Find where the given text appears and provide that cell's center as [x, y] coordinate. 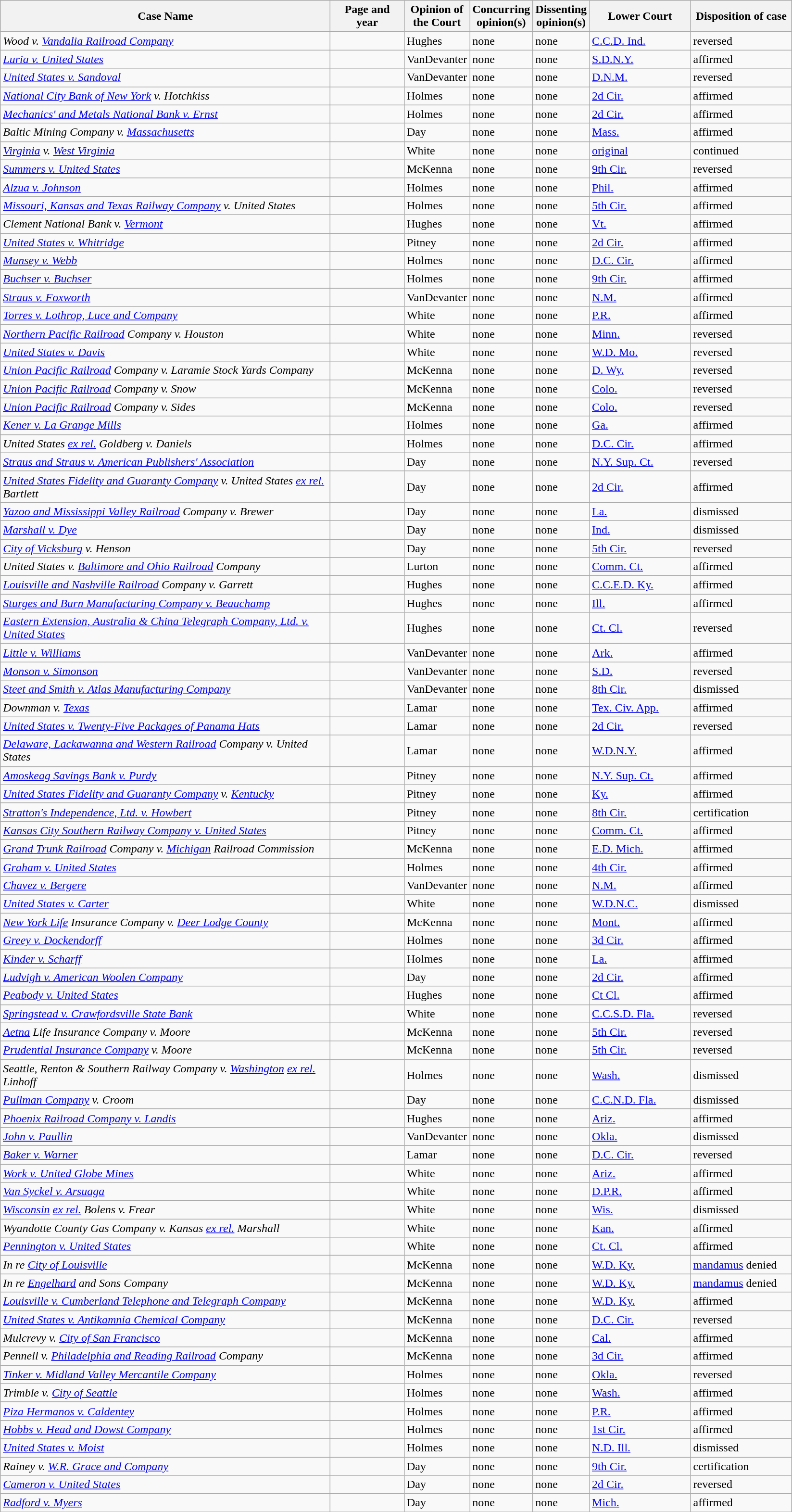
John v. Paullin [165, 1136]
W.D. Mo. [641, 352]
United States v. Carter [165, 904]
New York Life Insurance Company v. Deer Lodge County [165, 922]
Mulcrevy v. City of San Francisco [165, 1338]
Kan. [641, 1228]
National City Bank of New York v. Hotchkiss [165, 96]
Kansas City Southern Railway Company v. United States [165, 830]
Little v. Williams [165, 653]
City of Vicksburg v. Henson [165, 548]
In re City of Louisville [165, 1265]
Baltic Mining Company v. Massachusetts [165, 132]
Greey v. Dockendorff [165, 940]
1st Cir. [641, 1429]
Phoenix Railroad Company v. Landis [165, 1118]
Buchser v. Buchser [165, 279]
W.D.N.Y. [641, 750]
Clement National Bank v. Vermont [165, 224]
Mich. [641, 1503]
C.C.S.D. Fla. [641, 1014]
Delaware, Lackawanna and Western Railroad Company v. United States [165, 750]
Wisconsin ex rel. Bolens v. Frear [165, 1210]
United States v. Whitridge [165, 242]
Pennell v. Philadelphia and Reading Railroad Company [165, 1356]
Munsey v. Webb [165, 261]
Vt. [641, 224]
Union Pacific Railroad Company v. Sides [165, 407]
S.D.N.Y. [641, 59]
Stratton's Independence, Ltd. v. Howbert [165, 812]
United States v. Moist [165, 1448]
Rainey v. W.R. Grace and Company [165, 1466]
Luria v. United States [165, 59]
Summers v. United States [165, 169]
Cal. [641, 1338]
E.D. Mich. [641, 849]
Dissenting opinion(s) [561, 16]
Disposition of case [742, 16]
Marshall v. Dye [165, 530]
Ky. [641, 794]
Phil. [641, 187]
Chavez v. Bergere [165, 886]
Ludvigh v. American Woolen Company [165, 977]
Northern Pacific Railroad Company v. Houston [165, 334]
S.D. [641, 671]
Page and year [367, 16]
Union Pacific Railroad Company v. Snow [165, 389]
D. Wy. [641, 370]
United States Fidelity and Guaranty Company v. Kentucky [165, 794]
United States v. Baltimore and Ohio Railroad Company [165, 567]
Aetna Life Insurance Company v. Moore [165, 1032]
Work v. United Globe Mines [165, 1173]
Case Name [165, 16]
In re Engelhard and Sons Company [165, 1283]
Virginia v. West Virginia [165, 151]
Wis. [641, 1210]
Yazoo and Mississippi Valley Railroad Company v. Brewer [165, 511]
continued [742, 151]
United States v. Twenty-Five Packages of Panama Hats [165, 726]
C.C.D. Ind. [641, 41]
United States ex rel. Goldberg v. Daniels [165, 444]
Straus and Straus v. American Publishers' Association [165, 462]
Minn. [641, 334]
Straus v. Foxworth [165, 297]
Eastern Extension, Australia & China Telegraph Company, Ltd. v. United States [165, 628]
Mass. [641, 132]
Baker v. Warner [165, 1155]
Opinion of the Court [437, 16]
Radford v. Myers [165, 1503]
N.D. Ill. [641, 1448]
Prudential Insurance Company v. Moore [165, 1050]
Amoskeag Savings Bank v. Purdy [165, 775]
Missouri, Kansas and Texas Railway Company v. United States [165, 205]
Wood v. Vandalia Railroad Company [165, 41]
Kener v. La Grange Mills [165, 425]
Tinker v. Midland Valley Mercantile Company [165, 1374]
C.C.E.D. Ky. [641, 585]
D.N.M. [641, 77]
Ind. [641, 530]
Kinder v. Scharff [165, 959]
Concurring opinion(s) [501, 16]
Monson v. Simonson [165, 671]
D.P.R. [641, 1192]
United States v. Davis [165, 352]
Louisville and Nashville Railroad Company v. Garrett [165, 585]
Ill. [641, 603]
Sturges and Burn Manufacturing Company v. Beauchamp [165, 603]
Lower Court [641, 16]
United States v. Antikamnia Chemical Company [165, 1320]
C.C.N.D. Fla. [641, 1100]
Lurton [437, 567]
Cameron v. United States [165, 1485]
Tex. Civ. App. [641, 708]
United States Fidelity and Guaranty Company v. United States ex rel. Bartlett [165, 487]
Graham v. United States [165, 867]
Steet and Smith v. Atlas Manufacturing Company [165, 689]
Piza Hermanos v. Caldentey [165, 1411]
Union Pacific Railroad Company v. Laramie Stock Yards Company [165, 370]
Peabody v. United States [165, 995]
Ct Cl. [641, 995]
Ga. [641, 425]
Grand Trunk Railroad Company v. Michigan Railroad Commission [165, 849]
Alzua v. Johnson [165, 187]
Springstead v. Crawfordsville State Bank [165, 1014]
Wyandotte County Gas Company v. Kansas ex rel. Marshall [165, 1228]
Seattle, Renton & Southern Railway Company v. Washington ex rel. Linhoff [165, 1075]
W.D.N.C. [641, 904]
4th Cir. [641, 867]
Mont. [641, 922]
Louisville v. Cumberland Telephone and Telegraph Company [165, 1301]
Mechanics' and Metals National Bank v. Ernst [165, 114]
Downman v. Texas [165, 708]
Ark. [641, 653]
original [641, 151]
Trimble v. City of Seattle [165, 1393]
Pullman Company v. Croom [165, 1100]
United States v. Sandoval [165, 77]
Hobbs v. Head and Dowst Company [165, 1429]
Torres v. Lothrop, Luce and Company [165, 316]
Pennington v. United States [165, 1246]
Van Syckel v. Arsuaga [165, 1192]
